Detect which cell encompasses the target text, then output its [x, y] center coordinate. 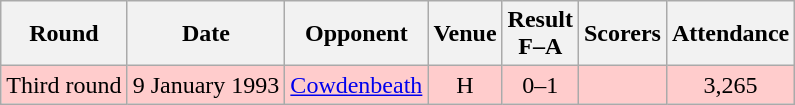
ResultF–A [540, 34]
3,265 [730, 85]
9 January 1993 [206, 85]
Opponent [356, 34]
Round [64, 34]
0–1 [540, 85]
Third round [64, 85]
H [465, 85]
Cowdenbeath [356, 85]
Date [206, 34]
Venue [465, 34]
Attendance [730, 34]
Scorers [622, 34]
